For the text-containing cell, return its midpoint in (X, Y) coordinate format. 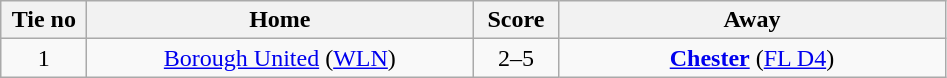
Tie no (44, 20)
Away (752, 20)
2–5 (516, 58)
Chester (FL D4) (752, 58)
1 (44, 58)
Home (280, 20)
Borough United (WLN) (280, 58)
Score (516, 20)
